Return the [x, y] coordinate for the center point of the cell that contains the specified text.  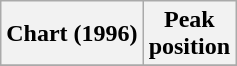
Peak position [189, 34]
Chart (1996) [72, 34]
